Return [x, y] of the center of cell containing provided text 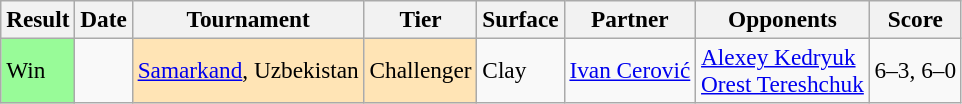
6–3, 6–0 [915, 70]
Date [104, 19]
Samarkand, Uzbekistan [248, 70]
Challenger [420, 70]
Win [38, 70]
Opponents [783, 19]
Alexey Kedryuk Orest Tereshchuk [783, 70]
Ivan Cerović [630, 70]
Score [915, 19]
Partner [630, 19]
Result [38, 19]
Tournament [248, 19]
Clay [520, 70]
Tier [420, 19]
Surface [520, 19]
